For the text-containing cell, return its midpoint in [x, y] coordinate format. 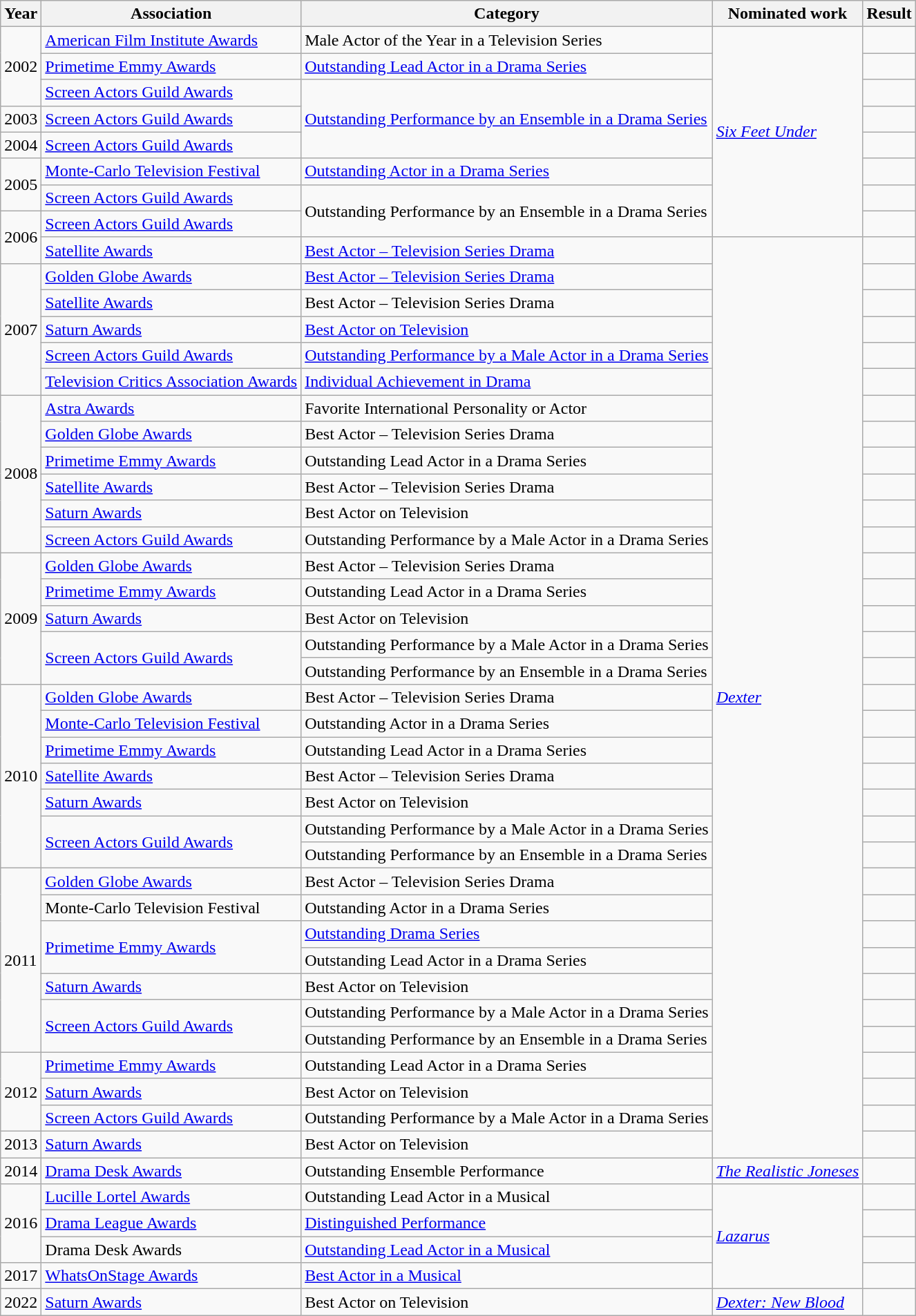
Individual Achievement in Drama [507, 382]
2002 [21, 66]
2014 [21, 1171]
The Realistic Joneses [788, 1171]
2012 [21, 1091]
Television Critics Association Awards [171, 382]
Year [21, 14]
Outstanding Drama Series [507, 934]
Drama League Awards [171, 1223]
2009 [21, 618]
2013 [21, 1144]
Association [171, 14]
Distinguished Performance [507, 1223]
2008 [21, 474]
2006 [21, 237]
Lazarus [788, 1237]
Nominated work [788, 14]
Six Feet Under [788, 132]
Outstanding Ensemble Performance [507, 1171]
2016 [21, 1223]
2003 [21, 119]
2022 [21, 1302]
2004 [21, 145]
2017 [21, 1276]
Best Actor in a Musical [507, 1276]
WhatsOnStage Awards [171, 1276]
Dexter: New Blood [788, 1302]
Male Actor of the Year in a Television Series [507, 40]
American Film Institute Awards [171, 40]
Lucille Lortel Awards [171, 1197]
Dexter [788, 697]
Astra Awards [171, 408]
Category [507, 14]
2010 [21, 776]
Favorite International Personality or Actor [507, 408]
2011 [21, 960]
2005 [21, 184]
Result [889, 14]
2007 [21, 329]
